From the cell containing the given text, extract its center point as (X, Y) coordinate. 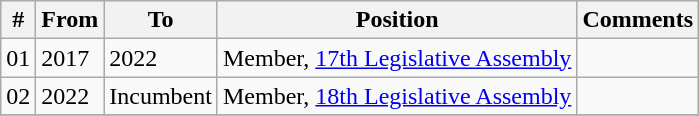
# (18, 20)
01 (18, 58)
To (161, 20)
02 (18, 96)
Position (396, 20)
2017 (70, 58)
Comments (638, 20)
From (70, 20)
Member, 18th Legislative Assembly (396, 96)
Member, 17th Legislative Assembly (396, 58)
Incumbent (161, 96)
